Identify which cell holds the provided text, then report its (x, y) central coordinate. 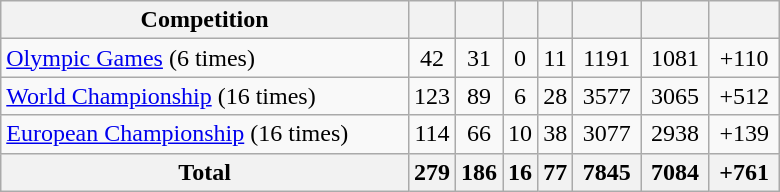
11 (556, 58)
66 (478, 134)
+110 (744, 58)
3577 (607, 96)
89 (478, 96)
Olympic Games (6 times) (205, 58)
+761 (744, 172)
42 (432, 58)
31 (478, 58)
123 (432, 96)
Total (205, 172)
7084 (675, 172)
European Championship (16 times) (205, 134)
279 (432, 172)
1191 (607, 58)
77 (556, 172)
38 (556, 134)
2938 (675, 134)
+139 (744, 134)
10 (520, 134)
0 (520, 58)
+512 (744, 96)
Competition (205, 20)
1081 (675, 58)
114 (432, 134)
28 (556, 96)
16 (520, 172)
3065 (675, 96)
186 (478, 172)
World Championship (16 times) (205, 96)
3077 (607, 134)
7845 (607, 172)
6 (520, 96)
